Determine the [x, y] coordinate at the center of the cell enclosing the given text.  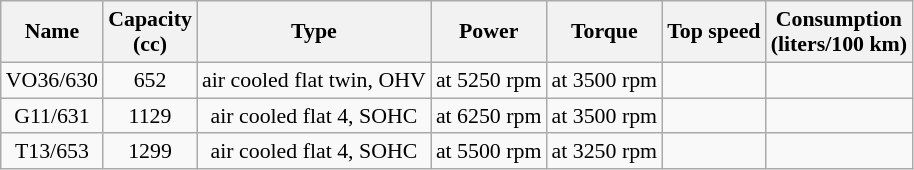
652 [150, 80]
1299 [150, 151]
at 5500 rpm [489, 151]
G11/631 [52, 115]
at 6250 rpm [489, 115]
Power [489, 30]
Top speed [714, 30]
at 5250 rpm [489, 80]
Name [52, 30]
at 3250 rpm [604, 151]
Consumption(liters/100 km) [840, 30]
1129 [150, 115]
Torque [604, 30]
air cooled flat twin, OHV [314, 80]
Type [314, 30]
T13/653 [52, 151]
Capacity(cc) [150, 30]
VO36/630 [52, 80]
